Determine the (X, Y) coordinate at the center of the cell enclosing the given text.  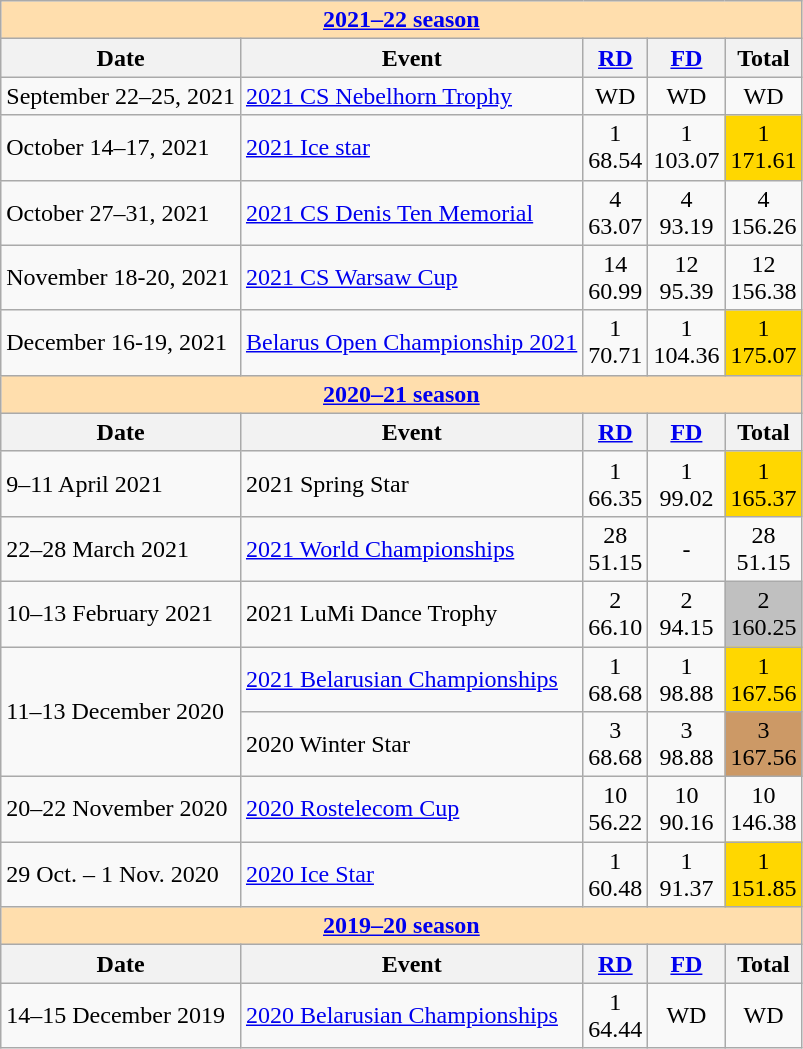
4 93.19 (686, 212)
2020 Belarusian Championships (411, 1016)
1 175.07 (764, 342)
1 68.54 (616, 148)
1 104.36 (686, 342)
October 27–31, 2021 (121, 212)
22–28 March 2021 (121, 548)
2021 World Championships (411, 548)
29 Oct. – 1 Nov. 2020 (121, 874)
- (686, 548)
12 95.39 (686, 278)
1 68.68 (616, 678)
1 99.02 (686, 484)
1 64.44 (616, 1016)
2021 Belarusian Championships (411, 678)
2020 Winter Star (411, 744)
2021 Ice star (411, 148)
Belarus Open Championship 2021 (411, 342)
10 56.22 (616, 810)
1 171.61 (764, 148)
2021 CS Denis Ten Memorial (411, 212)
November 18-20, 2021 (121, 278)
2019–20 season (402, 926)
9–11 April 2021 (121, 484)
3 167.56 (764, 744)
2021 Spring Star (411, 484)
1 165.37 (764, 484)
11–13 December 2020 (121, 711)
12 156.38 (764, 278)
2021 CS Nebelhorn Trophy (411, 96)
14 60.99 (616, 278)
4 63.07 (616, 212)
2020 Ice Star (411, 874)
10 90.16 (686, 810)
2020–21 season (402, 394)
10 146.38 (764, 810)
20–22 November 2020 (121, 810)
2 94.15 (686, 614)
September 22–25, 2021 (121, 96)
2 66.10 (616, 614)
1 70.71 (616, 342)
October 14–17, 2021 (121, 148)
1 167.56 (764, 678)
1 66.35 (616, 484)
1 60.48 (616, 874)
1 103.07 (686, 148)
2021 CS Warsaw Cup (411, 278)
2 160.25 (764, 614)
2021–22 season (402, 20)
2021 LuMi Dance Trophy (411, 614)
10–13 February 2021 (121, 614)
4 156.26 (764, 212)
1 98.88 (686, 678)
14–15 December 2019 (121, 1016)
3 68.68 (616, 744)
1 151.85 (764, 874)
December 16-19, 2021 (121, 342)
3 98.88 (686, 744)
2020 Rostelecom Cup (411, 810)
1 91.37 (686, 874)
